Return (X, Y) of the center of cell containing provided text 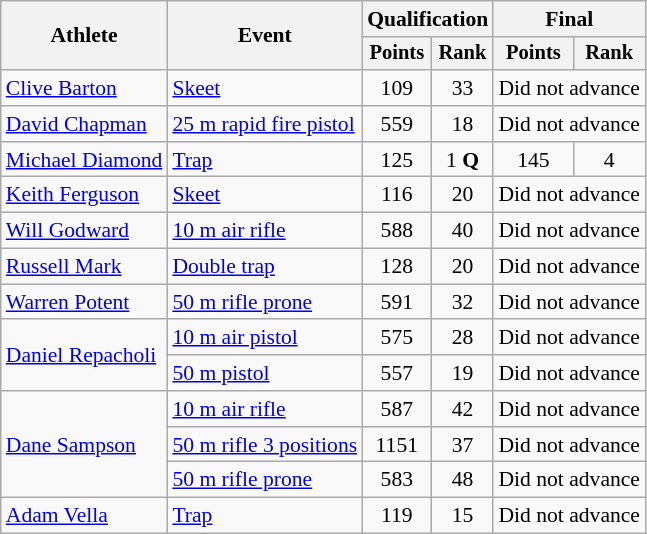
32 (462, 302)
50 m pistol (264, 373)
42 (462, 409)
Russell Mark (84, 267)
15 (462, 516)
Event (264, 36)
119 (396, 516)
Qualification (428, 19)
48 (462, 480)
Dane Sampson (84, 444)
28 (462, 338)
Will Godward (84, 231)
575 (396, 338)
Daniel Repacholi (84, 356)
1 Q (462, 160)
25 m rapid fire pistol (264, 124)
40 (462, 231)
109 (396, 88)
19 (462, 373)
4 (609, 160)
David Chapman (84, 124)
Final (569, 19)
587 (396, 409)
18 (462, 124)
Michael Diamond (84, 160)
Double trap (264, 267)
Clive Barton (84, 88)
591 (396, 302)
145 (533, 160)
50 m rifle 3 positions (264, 445)
10 m air pistol (264, 338)
559 (396, 124)
Athlete (84, 36)
557 (396, 373)
Adam Vella (84, 516)
Warren Potent (84, 302)
1151 (396, 445)
Keith Ferguson (84, 195)
37 (462, 445)
588 (396, 231)
125 (396, 160)
116 (396, 195)
583 (396, 480)
33 (462, 88)
128 (396, 267)
